Identify which cell holds the provided text, then report its (X, Y) central coordinate. 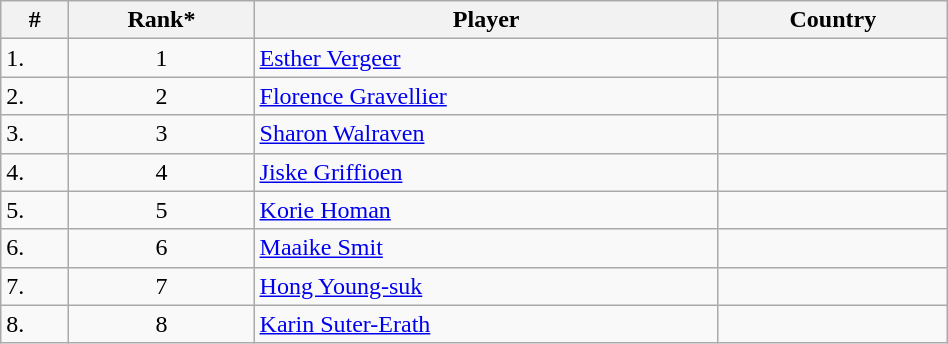
Rank* (162, 20)
1. (35, 58)
2 (162, 96)
3. (35, 134)
Maaike Smit (486, 248)
Country (832, 20)
7 (162, 286)
4 (162, 172)
3 (162, 134)
Karin Suter-Erath (486, 324)
Sharon Walraven (486, 134)
Florence Gravellier (486, 96)
5 (162, 210)
6. (35, 248)
5. (35, 210)
Esther Vergeer (486, 58)
Jiske Griffioen (486, 172)
Player (486, 20)
2. (35, 96)
8. (35, 324)
8 (162, 324)
1 (162, 58)
7. (35, 286)
4. (35, 172)
# (35, 20)
6 (162, 248)
Hong Young-suk (486, 286)
Korie Homan (486, 210)
